Detect which cell encompasses the target text, then output its [x, y] center coordinate. 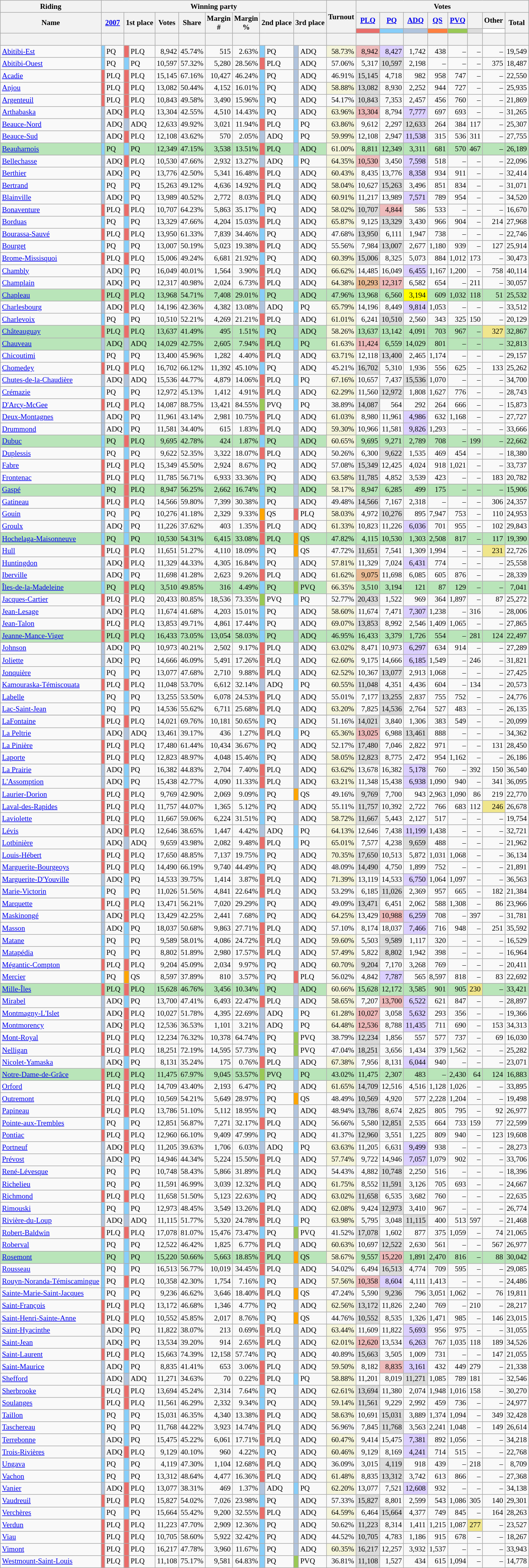
866 [458, 1476]
11,380 [392, 1391]
7,408 [219, 295]
55.01% [341, 697]
4,844 [392, 210]
11,560 [368, 393]
73.35% [246, 600]
80.85% [192, 600]
15.03% [246, 222]
129 [458, 587]
1,026 [458, 1087]
58.65% [341, 1001]
37.62% [192, 527]
62.01% [341, 1342]
892 [437, 1440]
51.56% [192, 892]
Duplessis [51, 453]
1,117 [415, 941]
8,325 [392, 259]
60.47% [341, 1440]
65.79% [341, 307]
2,307 [392, 1075]
11,826 [392, 1306]
4,024 [415, 466]
51.78% [192, 1014]
16,964 [517, 953]
5,310 [392, 368]
36,563 [517, 880]
1,947 [415, 234]
21,055 [517, 1355]
432 [437, 1367]
27,865 [517, 624]
29,085 [517, 1269]
31.89% [246, 1172]
8,794 [392, 112]
383 [437, 721]
Drummond [51, 429]
1,754 [219, 1282]
22,726 [517, 551]
10,378 [219, 1038]
681 [437, 149]
6,938 [415, 782]
28,263 [517, 1513]
749 [437, 1513]
50.19% [192, 246]
2,240 [415, 1306]
18.85% [246, 1257]
1,374 [437, 1416]
1,016 [458, 1391]
64 [475, 1075]
356 [458, 1014]
2,710 [219, 673]
38.79% [341, 1038]
Mégantic-Compton [51, 965]
1,326 [415, 1318]
5,073 [415, 259]
57.32% [192, 64]
81.07% [192, 1233]
41.49% [192, 332]
35.17% [246, 210]
10,657 [368, 380]
60.66% [341, 989]
944 [437, 88]
127 [494, 246]
2,764 [415, 709]
459 [437, 1403]
61.03% [341, 417]
153 [494, 1026]
1,411 [415, 1525]
Mille-Îles [51, 989]
Saint-Hyacinthe [51, 1330]
13.38% [246, 1416]
4,852 [392, 478]
Marguerite-Bourgeoys [51, 868]
Deux-Montagnes [51, 417]
Hochelaga-Maisonneuve [51, 539]
42.30% [192, 1282]
48.45% [192, 1209]
62.52% [341, 673]
5,023 [219, 246]
714 [437, 1452]
28,273 [517, 1148]
36.53% [192, 1026]
934 [437, 173]
1.37% [246, 1489]
2,992 [415, 1403]
4,841 [219, 892]
6,036 [415, 527]
Bourassa-Sauvé [51, 234]
41.68% [192, 612]
2,535 [415, 1123]
40.52% [192, 198]
588 [437, 904]
42.78% [192, 441]
2,193 [219, 1087]
7,024 [392, 563]
6,431 [415, 563]
47.41% [192, 1001]
6,300 [368, 453]
47.30% [192, 1464]
1,032 [458, 295]
45.96% [192, 356]
966 [437, 222]
13,054 [219, 636]
Gatineau [51, 502]
3.21% [246, 1026]
44.83% [192, 770]
2,704 [219, 770]
46.09% [192, 660]
62.61% [341, 1391]
9,125 [368, 222]
Charlevoix [51, 319]
53.57% [246, 1075]
2,772 [219, 198]
189 [494, 1342]
Labelle [51, 697]
1,549 [437, 660]
1,168 [458, 417]
1,128 [437, 1087]
3,051 [437, 1294]
5,341 [219, 173]
364 [437, 600]
63.86% [341, 125]
47.04% [341, 1050]
34,362 [517, 734]
801 [437, 344]
7,170 [392, 965]
1,101 [219, 1026]
2,932 [219, 161]
Brome-Missisquoi [51, 259]
384 [458, 125]
9.26% [246, 575]
18,380 [517, 453]
73.47% [246, 1233]
3,538 [219, 149]
955 [458, 527]
1,085 [437, 1379]
851 [437, 186]
146 [494, 1318]
2,430 [458, 1075]
2,837 [415, 697]
22,635 [517, 1196]
Laurier-Dorion [51, 794]
7,438 [392, 831]
9,612 [368, 125]
35,592 [517, 928]
277 [475, 1525]
11.67% [246, 1550]
845 [458, 1513]
23.98% [246, 1501]
7,541 [392, 551]
28,743 [517, 393]
4,091 [415, 332]
61.48% [341, 1476]
349 [494, 1416]
4,718 [392, 76]
10,697 [368, 1245]
3,322 [219, 453]
9,740 [219, 868]
24,357 [517, 502]
7,471 [392, 612]
1,097 [458, 880]
5,503 [368, 941]
34.45% [246, 1269]
56.96% [341, 1428]
902 [458, 1160]
5,178 [415, 770]
63.98% [341, 1220]
58.63% [341, 1416]
969 [415, 600]
57.56% [341, 1282]
18,396 [517, 1172]
Share [192, 23]
56.87% [192, 1123]
61.01% [341, 319]
56.25% [192, 490]
45.74% [192, 52]
1,434 [415, 1050]
28,339 [517, 575]
Marquette [51, 904]
63.58% [341, 478]
3,742 [415, 1476]
737 [458, 1038]
29,157 [517, 356]
Total [517, 23]
29.01% [246, 295]
54.17% [341, 100]
609 [437, 295]
3.57% [246, 977]
11.94% [246, 125]
25,272 [517, 600]
Westmount-Saint-Louis [51, 1561]
727 [458, 88]
21,468 [517, 1220]
32,721 [517, 831]
31,265 [517, 112]
20,573 [517, 685]
1,948 [437, 1391]
36,540 [517, 770]
Châteauguay [51, 332]
Mont-Royal [51, 1038]
8,471 [368, 648]
4,920 [392, 1099]
776 [458, 393]
24,776 [517, 697]
4,477 [219, 1476]
6,711 [219, 709]
51 [494, 295]
22.63% [246, 1196]
50.26% [341, 453]
62.56% [341, 1306]
6.47% [246, 1087]
6,241 [368, 319]
4.42% [246, 831]
59.60% [341, 941]
57.81% [341, 563]
305 [475, 1501]
66.19% [192, 868]
4,115 [368, 539]
400 [437, 1220]
341 [494, 782]
Shefford [51, 1379]
2,605 [219, 344]
Argenteuil [51, 100]
960 [219, 1452]
112 [475, 807]
Jacques-Cartier [51, 600]
31,055 [517, 1330]
64.83% [246, 1561]
7.64% [246, 1391]
1,056 [458, 1440]
159 [475, 1123]
60.91% [341, 198]
41.37% [341, 1135]
58.05% [341, 758]
53.70% [192, 685]
6,494 [368, 1269]
4,110 [219, 551]
3,539 [415, 478]
47.99% [246, 1135]
6,681 [219, 259]
4,340 [219, 1416]
9,271 [392, 441]
10,513 [392, 855]
58.02% [341, 210]
2,369 [415, 892]
Chomedey [51, 368]
134 [475, 685]
4,305 [219, 563]
2,546 [415, 624]
76.32% [192, 1038]
4.91% [246, 393]
9,409 [219, 1135]
27,968 [517, 222]
34,313 [517, 1026]
Saint-Henri-Sainte-Anne [51, 1318]
634 [437, 648]
230 [475, 989]
25,532 [517, 295]
183 [494, 478]
2,127 [415, 819]
13.26% [246, 1209]
11,217 [368, 198]
Hull [51, 551]
5,320 [219, 1220]
817 [458, 539]
4,203 [219, 612]
586 [415, 210]
731 [437, 1355]
21,962 [517, 843]
8.03% [246, 198]
16,529 [517, 941]
1,162 [458, 758]
2,913 [415, 673]
2,034 [219, 965]
311 [475, 137]
60.43% [341, 173]
40.01% [192, 271]
1,742 [415, 52]
1,471 [437, 1318]
Saint-Maurice [51, 1367]
904 [458, 222]
38.65% [192, 831]
12.32% [246, 1184]
6,559 [392, 344]
701 [437, 527]
29.29% [246, 904]
3,311 [415, 149]
2,241 [437, 1428]
653 [219, 1367]
19,608 [517, 1135]
Vaudreuil [51, 1501]
49.12% [192, 186]
2,789 [415, 441]
63.63% [341, 1148]
495 [219, 332]
Nelligan [51, 1050]
50.68% [192, 928]
63.71% [341, 356]
42.50% [192, 173]
10,691 [368, 1416]
1,215 [437, 1525]
47.78% [192, 1550]
164 [494, 1513]
48.94% [341, 1111]
4,241 [415, 1452]
24.72% [246, 941]
39.75% [192, 880]
513 [458, 1220]
549 [458, 721]
54.21% [192, 1099]
17.26% [246, 660]
16.84% [246, 563]
43.40% [192, 1087]
16.74% [246, 490]
2,630 [415, 1245]
60.55% [341, 685]
Pontiac [51, 1135]
2,599 [415, 1501]
805 [437, 1111]
3,058 [392, 1014]
5,224 [219, 1160]
21,065 [517, 1233]
1,035 [458, 1342]
1,527 [392, 1561]
20,099 [517, 721]
Laviolette [51, 819]
1,048 [458, 1428]
9,075 [368, 575]
45.24% [192, 1391]
Chauveau [51, 344]
33,421 [517, 989]
14,595 [219, 1050]
9,499 [415, 1148]
67.97% [192, 1075]
23,015 [517, 1318]
6,612 [219, 685]
7,825 [368, 709]
3.87% [246, 880]
22.47% [246, 1001]
9.34% [246, 1403]
2,198 [415, 64]
Rouyn-Noranda-Témiscamingue [51, 1282]
1st place [139, 23]
7,598 [415, 161]
2,069 [219, 794]
70 [219, 1379]
10.34% [246, 989]
46.35% [192, 1416]
876 [458, 575]
30,042 [517, 1257]
Iberville [51, 575]
905 [458, 989]
1.27% [246, 734]
62.60% [341, 660]
34,526 [517, 1342]
66.12% [192, 368]
44.22% [192, 1428]
Saint-Jean [51, 1342]
8,775 [392, 758]
22,599 [517, 1123]
44.49% [246, 868]
1,562 [458, 1050]
49.24% [192, 259]
3rd place [310, 23]
1,065 [458, 624]
18,536 [219, 600]
2,508 [437, 539]
Richelieu [51, 1184]
54.71% [192, 295]
173 [475, 259]
11,424 [368, 344]
20,129 [517, 319]
895 [415, 514]
11,348 [368, 782]
33.36% [246, 478]
561 [437, 1245]
0.69% [246, 1330]
8,535 [392, 1318]
958 [437, 76]
10.75% [246, 417]
149 [494, 1428]
63.62% [341, 770]
2,924 [219, 466]
13.08% [246, 307]
Verdun [51, 1525]
755 [437, 697]
Terrebonne [51, 1440]
57.08% [341, 466]
7,177 [368, 697]
25.68% [246, 709]
1,447 [219, 831]
1,936 [415, 368]
59.80% [192, 502]
Abitibi-Ouest [51, 64]
0.22% [246, 1379]
Marie-Victorin [51, 892]
5,443 [392, 819]
231 [494, 551]
36.81% [341, 1561]
2,502 [219, 648]
4,382 [219, 307]
16,670 [517, 210]
41.28% [192, 575]
810 [219, 977]
Beauharnois [51, 149]
11,538 [415, 137]
9,175 [368, 660]
536 [458, 137]
Gouin [51, 514]
884 [437, 259]
45.09% [192, 965]
1,009 [415, 1355]
Îles-de-la-Madeleine [51, 587]
12.68% [246, 1464]
26,774 [517, 1209]
22,550 [517, 76]
499 [415, 490]
4.49% [246, 587]
36.67% [246, 746]
55.56% [341, 246]
64.74% [246, 1038]
3,585 [415, 989]
54.43% [341, 1172]
4,516 [415, 1087]
42.25% [192, 916]
565 [415, 977]
5,491 [219, 660]
16,030 [517, 1038]
28,450 [517, 746]
Montmorency [51, 1026]
50.44% [192, 88]
2,329 [219, 514]
6,044 [415, 1062]
38.31% [192, 1489]
3,932 [415, 1550]
4,842 [368, 977]
47.82% [341, 539]
53.50% [192, 697]
4,395 [219, 1014]
61.00% [341, 149]
3,646 [219, 1294]
64.23% [192, 210]
8.67% [246, 466]
5,632 [415, 1014]
40.98% [192, 283]
1,412 [219, 393]
Verchères [51, 1513]
27,368 [517, 1476]
12,608 [415, 1489]
1,891 [415, 1257]
La Prairie [51, 770]
40.10% [192, 1452]
Robert-Baldwin [51, 1233]
39.63% [192, 1148]
56.66% [341, 1123]
8,801 [392, 1501]
1,104 [219, 1464]
64.13% [341, 831]
7,399 [219, 502]
7,521 [392, 1489]
517 [437, 819]
Vimont [51, 1550]
11,392 [219, 368]
753 [458, 514]
Saint-François [51, 1306]
58.67% [341, 1257]
Chapleau [51, 295]
18.95% [246, 1111]
3,430 [415, 222]
Taschereau [51, 1428]
467 [475, 149]
14,778 [517, 1561]
2,082 [219, 843]
Joliette [51, 660]
7,207 [368, 1001]
Richmond [51, 1196]
64.59% [341, 1513]
26,678 [517, 807]
1,414 [219, 880]
3,456 [219, 989]
2,465 [415, 356]
44.52% [341, 1537]
25,282 [517, 1050]
23,527 [517, 1525]
15,906 [517, 490]
1,602 [392, 1233]
1,309 [415, 551]
49.16% [341, 794]
6,061 [219, 1440]
985 [458, 1318]
51.77% [192, 1220]
488 [437, 843]
25,307 [517, 125]
1,087 [458, 1525]
8,992 [392, 624]
971 [437, 746]
7,700 [392, 794]
2,228 [437, 1099]
28.97% [246, 1099]
77 [494, 1123]
48.97% [192, 758]
8,435 [368, 173]
Prévost [51, 1160]
2,722 [415, 807]
Beauce-Nord [51, 125]
40.89% [341, 1355]
51.50% [192, 1196]
14.06% [246, 380]
6,285 [392, 490]
9,229 [392, 1403]
110 [494, 514]
7.16% [246, 1282]
3,656 [392, 1050]
818 [458, 977]
23,966 [517, 904]
5,580 [368, 1123]
11,199 [415, 831]
1,293 [437, 429]
1,186 [415, 1537]
70.35% [341, 855]
Winning party [214, 7]
7,984 [368, 246]
436 [219, 734]
75.17% [192, 1561]
140 [494, 1501]
4,972 [368, 514]
73.05% [192, 636]
34.63% [192, 1379]
1,180 [437, 246]
10,966 [368, 429]
379 [437, 1050]
3,923 [219, 1428]
2,980 [219, 953]
3,126 [415, 1184]
42.90% [192, 794]
Dubuc [51, 441]
767 [437, 1342]
1,204 [458, 1099]
34,218 [517, 1440]
14.74% [246, 1428]
65.87% [341, 222]
Laporte [51, 758]
55.42% [192, 1513]
8,980 [368, 417]
60.65% [341, 441]
59.30% [341, 429]
47.72% [341, 551]
58.72% [341, 819]
7,137 [219, 855]
Rimouski [51, 1209]
4,090 [219, 782]
25,914 [517, 246]
26,135 [517, 709]
8,449 [392, 307]
19,366 [517, 1014]
69 [494, 1038]
454 [458, 453]
Borduas [51, 222]
888 [437, 734]
3,960 [219, 1550]
Kamouraska-Témiscouata [51, 685]
Portneuf [51, 1148]
6,259 [415, 916]
8,811 [368, 149]
12,516 [392, 1087]
2,318 [415, 502]
Rosemont [51, 1257]
2,252 [415, 88]
45.10% [246, 368]
72.19% [192, 1050]
60.35% [341, 1550]
181 [475, 1379]
392 [475, 770]
438 [437, 52]
4,636 [219, 186]
1,167 [437, 271]
3,496 [415, 186]
19.38% [246, 246]
25,262 [517, 368]
948 [458, 928]
Ungava [51, 1464]
14.92% [246, 186]
43.02% [341, 1075]
Maskinongé [51, 916]
1,564 [219, 271]
61.63% [341, 344]
33,706 [517, 1160]
48.64% [192, 1476]
34,138 [517, 1489]
434 [415, 1561]
9.09% [246, 794]
1,282 [219, 356]
7,353 [392, 100]
62.29% [341, 393]
33,895 [517, 1087]
424 [219, 441]
49.92% [192, 125]
5,872 [415, 855]
939 [458, 246]
709 [437, 1269]
Crémazie [51, 393]
1,627 [437, 393]
1,825 [219, 1245]
678 [458, 1537]
52.77% [341, 600]
2,472 [415, 758]
4,238 [392, 843]
33,666 [517, 429]
423 [437, 478]
2,441 [219, 916]
48.49% [341, 1099]
30,473 [517, 259]
31,781 [517, 916]
2,981 [219, 417]
4,086 [219, 941]
2007 [113, 23]
62.08% [341, 1209]
Jean-Lesage [51, 612]
48.09% [341, 868]
1,031 [437, 855]
747 [458, 76]
13,025 [368, 734]
1,303 [415, 539]
55.11% [341, 807]
Masson [51, 928]
Jeanne-Mance-Viger [51, 636]
6,988 [392, 734]
Papineau [51, 1111]
4,351 [392, 685]
1.83% [246, 429]
557 [415, 1038]
3,840 [392, 721]
Frontenac [51, 478]
69.07% [341, 624]
4,750 [392, 868]
1,086 [458, 1501]
621 [437, 1001]
3,039 [219, 1184]
46.68% [192, 1306]
Acadie [51, 76]
683 [458, 807]
1,053 [437, 307]
33,512 [517, 307]
Chambly [51, 271]
9.17% [246, 648]
7,271 [219, 1123]
556 [437, 368]
1,537 [437, 1550]
69.76% [192, 721]
8,174 [368, 928]
47.15% [192, 149]
62.20% [341, 1489]
15.96% [246, 100]
46.91% [341, 76]
Outremont [51, 1099]
59.06% [192, 819]
7,046 [392, 746]
9,814 [415, 307]
47.24% [341, 1294]
Mirabel [51, 1001]
3,048 [392, 1220]
76 [494, 1294]
7,026 [219, 1501]
6,750 [415, 880]
182 [494, 892]
59.50% [341, 1367]
15,476 [219, 1233]
7,167 [392, 502]
44.77% [192, 380]
10,427 [219, 76]
57.73% [246, 1050]
605 [437, 575]
23,071 [517, 1062]
6,582 [415, 283]
938 [437, 1148]
74.39% [192, 1355]
834 [458, 186]
49.71% [192, 624]
44.34% [192, 1160]
46.95% [341, 636]
9,826 [415, 429]
9,200 [219, 1513]
32.17% [246, 1123]
774 [437, 563]
5,866 [219, 1172]
697 [437, 112]
3,549 [219, 1209]
1,897 [458, 600]
7,041 [517, 587]
5,663 [219, 1257]
32,414 [517, 173]
3,551 [392, 1135]
64.48% [341, 1026]
L'Assomption [51, 782]
Sherbrooke [51, 1391]
449 [458, 1367]
2.05% [246, 137]
Bertrand [51, 186]
877 [415, 1233]
43.14% [192, 417]
327 [494, 332]
Soulanges [51, 1403]
21.92% [246, 259]
1,808 [415, 393]
516 [437, 1172]
46.62% [192, 1294]
27,425 [517, 673]
46.24% [246, 76]
12.36% [246, 1525]
18.40% [246, 1294]
Huntingdon [51, 563]
7,777 [415, 112]
61.44% [192, 746]
45.50% [192, 466]
28,217 [517, 1306]
1,413 [437, 1282]
809 [437, 1135]
19.75% [246, 855]
279 [475, 1367]
664 [437, 1123]
66.62% [341, 271]
46.29% [192, 1403]
554 [437, 636]
34.40% [192, 429]
67.38% [341, 1062]
41.52% [341, 1233]
2,332 [219, 1403]
17.57% [246, 953]
39.20% [192, 1342]
3,379 [392, 636]
2,662 [219, 490]
12,158 [219, 1355]
3,682 [415, 1196]
5,922 [219, 1537]
29,843 [517, 527]
6.77% [246, 1245]
7,466 [415, 928]
251 [494, 928]
29,301 [517, 1501]
60.39% [341, 259]
5,795 [368, 1220]
16.36% [246, 1476]
10,367 [368, 673]
2,297 [392, 125]
3,410 [415, 1209]
28,897 [517, 1001]
13.51% [246, 149]
22,768 [517, 1452]
3,268 [415, 965]
Louis-Hébert [51, 855]
13,142 [392, 332]
567 [494, 1245]
2,062 [415, 904]
22,662 [517, 441]
1,070 [437, 380]
7,307 [415, 612]
733 [458, 1123]
53.29% [341, 892]
Berthier [51, 173]
4,783 [392, 1537]
1,306 [415, 721]
293 [437, 1014]
42.75% [192, 344]
Mercier [51, 977]
Abitibi-Est [51, 52]
19,549 [517, 52]
Jean-Talon [51, 624]
Margin% [246, 23]
4,377 [415, 1513]
632 [437, 417]
6,535 [392, 1196]
613 [437, 1476]
1,994 [437, 551]
36.09% [341, 1464]
15.50% [246, 1160]
4,269 [219, 319]
9.97% [246, 965]
6,522 [415, 1001]
3,015 [368, 1464]
42.77% [192, 782]
Rivière-du-Loup [51, 1220]
690 [458, 1026]
932 [437, 1489]
1,346 [219, 1306]
61.62% [341, 575]
10,019 [219, 1269]
6,560 [392, 295]
439 [437, 1464]
8,182 [368, 1367]
758 [494, 271]
8,709 [517, 1464]
Rousseau [51, 1269]
40.21% [192, 648]
2nd place [277, 23]
2,017 [219, 1318]
3,889 [415, 1416]
14,485 [368, 271]
847 [458, 1001]
8,604 [392, 1282]
11,609 [368, 1330]
49.85% [192, 587]
1,856 [392, 1038]
6,455 [415, 271]
61.28% [341, 1014]
21,384 [517, 892]
21,869 [517, 100]
956 [437, 1330]
16,883 [517, 1075]
13,119 [368, 880]
4,048 [219, 758]
63.21% [341, 782]
17.44% [246, 624]
6,085 [415, 575]
46.99% [192, 1184]
20,411 [517, 965]
4,152 [219, 88]
43.98% [192, 843]
46.76% [192, 989]
32.55% [246, 1513]
1,899 [415, 868]
26,189 [517, 149]
9.88% [246, 673]
2,963 [437, 794]
61.75% [341, 1184]
Matane [51, 941]
32,546 [517, 1379]
2.63% [246, 52]
Lévis [51, 831]
102 [494, 527]
58.73% [341, 52]
2,314 [219, 1391]
199 [475, 441]
7,787 [392, 977]
21,338 [517, 1367]
5,863 [219, 210]
736 [458, 1403]
625 [458, 368]
2,909 [219, 1525]
9,045 [219, 1075]
3,563 [415, 1428]
6,493 [219, 1001]
6,078 [219, 697]
22,746 [517, 234]
766 [437, 807]
665 [458, 892]
63.20% [341, 709]
88 [494, 1257]
Lotbinière [51, 843]
711 [437, 1026]
1,438 [437, 831]
50.66% [192, 1257]
74 [494, 1233]
52.35% [192, 453]
Montmagny-L'Islet [51, 1014]
58.04% [341, 186]
D'Arcy-McGee [51, 405]
49.58% [192, 100]
LaFontaine [51, 721]
47.70% [192, 1525]
Margin# [219, 23]
Marguerite-D'Youville [51, 880]
9.33% [246, 514]
306 [494, 502]
42.36% [192, 307]
19,754 [517, 819]
37.89% [192, 977]
6.73% [246, 283]
9,557 [368, 1257]
32,428 [517, 1416]
57.33% [341, 1501]
58.17% [341, 490]
543 [437, 1501]
40,114 [517, 271]
22.64% [246, 892]
Vachon [51, 1476]
Charlesbourg [51, 307]
1,079 [437, 1160]
1,174 [437, 356]
51.27% [192, 551]
24,977 [517, 1403]
22,096 [517, 161]
158 [475, 1391]
1,942 [415, 953]
2,677 [415, 246]
64.25% [341, 916]
14.43% [246, 112]
2,623 [219, 575]
1,064 [437, 880]
2,074 [415, 1391]
38.89% [341, 405]
9,722 [368, 1160]
30.38% [246, 502]
57.10% [341, 928]
4.22% [246, 1452]
Johnson [51, 648]
Nicolet-Yamaska [51, 1062]
975 [458, 1330]
6,111 [392, 234]
292 [415, 405]
57.49% [341, 953]
30,057 [517, 283]
Name [51, 23]
7,839 [219, 234]
35.24% [192, 1062]
24,953 [517, 514]
63.44% [341, 1330]
7,571 [415, 198]
24.78% [246, 1220]
7.40% [246, 770]
Jonquière [51, 673]
1,225 [415, 1135]
30,270 [517, 1391]
6,451 [392, 904]
7,956 [368, 1062]
18.07% [246, 453]
65.36% [341, 734]
3,021 [219, 125]
Notre-Dame-de-Grâce [51, 1075]
24.53% [246, 697]
33,737 [517, 466]
Orford [51, 1087]
1.35% [246, 527]
10,627 [368, 186]
12,257 [392, 1550]
10,293 [368, 283]
7,020 [219, 904]
1,706 [219, 1148]
38.07% [192, 1330]
4,510 [219, 112]
Vanier [51, 1489]
52.21% [192, 319]
19,811 [517, 1294]
36,095 [517, 782]
45.22% [192, 1440]
7,437 [392, 380]
22,692 [517, 977]
943 [415, 794]
9.48% [246, 843]
64.38% [341, 283]
3.90% [246, 271]
7.68% [246, 916]
71.39% [341, 880]
50.65% [246, 721]
1,062 [458, 1294]
45.13% [192, 393]
54.31% [192, 539]
24,486 [517, 1282]
Champlain [51, 283]
Groulx [51, 527]
4,882 [368, 1172]
84.55% [246, 405]
51.89% [192, 953]
60.46% [341, 1452]
3,450 [392, 161]
10,988 [392, 916]
4,774 [415, 1269]
36,134 [517, 855]
59.99% [341, 137]
47.96% [341, 295]
218 [475, 1464]
7,057 [415, 1160]
654 [437, 283]
19,498 [517, 1099]
Lac-Saint-Jean [51, 709]
50.62% [341, 1525]
456 [437, 100]
60.70% [341, 965]
133 [494, 368]
83 [494, 977]
2,470 [437, 1257]
597 [475, 1220]
121 [415, 587]
Gaspé [51, 490]
527 [437, 709]
4,879 [219, 380]
45.21% [341, 368]
Pointe-aux-Trembles [51, 1123]
6,464 [368, 1513]
1,059 [458, 1233]
13.27% [246, 161]
911 [458, 173]
211 [475, 283]
2.65% [246, 1342]
9,863 [219, 928]
34.46% [246, 234]
1.51% [246, 332]
52.17% [341, 746]
25,935 [517, 88]
56.71% [192, 478]
518 [437, 161]
213 [219, 1330]
4,861 [219, 624]
281 [475, 636]
Bellechasse [51, 161]
22,770 [517, 794]
26,186 [517, 758]
Other [494, 20]
15.46% [246, 758]
51.16% [341, 721]
4,111 [415, 1282]
5,693 [415, 1330]
705 [437, 1184]
44.07% [192, 807]
901 [437, 989]
27.71% [246, 928]
12,118 [368, 356]
32.42% [246, 1537]
Taillon [51, 1416]
0.76% [246, 1062]
5.12% [246, 807]
27,289 [517, 648]
15,873 [517, 405]
6,297 [415, 648]
11.33% [246, 782]
21,891 [517, 868]
8,169 [392, 1452]
982 [415, 76]
2,822 [415, 746]
3,505 [392, 1355]
8,019 [392, 1379]
9,414 [368, 1440]
34,520 [517, 198]
716 [437, 928]
6.03% [246, 1148]
7,381 [415, 1440]
403 [219, 527]
666 [458, 405]
42.55% [192, 112]
Beauce-Sud [51, 137]
Saint-Laurent [51, 1355]
10,823 [368, 527]
4,204 [219, 222]
1,021 [458, 466]
31.51% [246, 819]
92 [494, 1111]
45.85% [192, 1318]
55.62% [192, 709]
219 [494, 794]
64.35% [341, 161]
Chicoutimi [51, 356]
7.94% [246, 344]
18,267 [517, 1537]
Matapédia [51, 953]
48.85% [192, 855]
397 [475, 916]
1,012 [458, 259]
Roberval [51, 1245]
6,631 [392, 1148]
La Peltrie [51, 734]
31,821 [517, 660]
325 [458, 319]
3,161 [415, 1367]
58.26% [341, 332]
2,560 [415, 319]
19,390 [517, 539]
8,674 [392, 1111]
33.08% [246, 539]
703 [437, 332]
915 [437, 1537]
44.33% [192, 563]
66.35% [341, 587]
1,365 [219, 807]
8,552 [368, 1184]
88.75% [192, 405]
1,726 [415, 636]
2,024 [219, 283]
41.18% [192, 514]
46.42% [192, 1245]
533 [437, 210]
8.76% [246, 1318]
7,577 [368, 843]
2,457 [415, 100]
1,238 [437, 612]
2,825 [415, 1111]
Anjou [51, 88]
7,845 [368, 1428]
8,788 [392, 1026]
22.69% [246, 1014]
18,487 [517, 64]
343 [437, 319]
15.01% [246, 612]
56.77% [192, 1269]
796 [415, 1294]
41.41% [192, 1367]
25,558 [517, 563]
5,123 [219, 1196]
131 [494, 746]
33,943 [517, 1550]
13,421 [219, 405]
Viau [51, 1537]
2,250 [415, 1172]
Bourget [51, 246]
8,427 [392, 52]
3.06% [246, 1367]
1,200 [458, 271]
16.48% [246, 173]
5,317 [368, 64]
51.10% [192, 1111]
26,614 [517, 1428]
22,497 [517, 636]
44.76% [341, 1318]
49.48% [341, 502]
56.02% [341, 977]
57.06% [341, 64]
16.01% [246, 88]
Blainville [51, 198]
7,947 [437, 514]
59.14% [341, 1403]
6,933 [219, 478]
4,986 [415, 417]
66.10% [192, 1135]
12,620 [368, 1342]
1.87% [246, 441]
60.63% [341, 1245]
604 [437, 685]
5,112 [219, 1111]
Riding [51, 7]
32,867 [517, 332]
65.01% [341, 843]
210 [475, 1306]
4.77% [246, 1306]
13,678 [368, 770]
32.14% [246, 685]
Sainte-Marie-Saint-Jacques [51, 1294]
8,314 [392, 1525]
1,522 [392, 600]
17.71% [246, 1440]
3,490 [219, 100]
5,280 [219, 64]
1,535 [415, 453]
34,700 [517, 380]
27,727 [517, 417]
6,263 [415, 1342]
957 [437, 892]
58.43% [192, 1172]
Fabre [51, 466]
2,947 [392, 137]
Arthabaska [51, 112]
6,224 [219, 819]
4.40% [246, 356]
11,435 [415, 1026]
10,434 [219, 746]
63.96% [341, 112]
56.21% [192, 904]
28.56% [246, 64]
1,409 [437, 624]
595 [458, 1269]
5,822 [368, 953]
Turnout [341, 17]
564 [392, 405]
8,358 [415, 173]
10,181 [219, 721]
43.62% [192, 137]
39.17% [192, 734]
10,392 [392, 807]
214 [494, 222]
315 [437, 137]
4,436 [415, 685]
9,581 [219, 1561]
58.01% [192, 941]
René-Lévesque [51, 1172]
398 [437, 953]
28,006 [517, 612]
Trois-Rivières [51, 1452]
816 [458, 1257]
La Pinière [51, 746]
27,755 [517, 137]
738 [437, 234]
Chutes-de-la-Chaudière [51, 380]
8,930 [392, 88]
31,071 [517, 186]
20,782 [517, 478]
12,172 [392, 989]
147 [494, 1355]
49.09% [341, 904]
11,201 [368, 1379]
18.09% [246, 551]
21.21% [246, 319]
5,590 [368, 1294]
320 [437, 941]
24,667 [517, 1184]
123 [494, 1135]
12,425 [392, 466]
9,424 [368, 1209]
6,415 [219, 539]
5,649 [219, 1099]
Bonaventure [51, 210]
32,813 [517, 344]
Laval-des-Rapides [51, 807]
61.65% [341, 1087]
1,308 [458, 904]
795 [458, 1111]
